Search for the cell housing the specified text and yield its (X, Y) center coordinate. 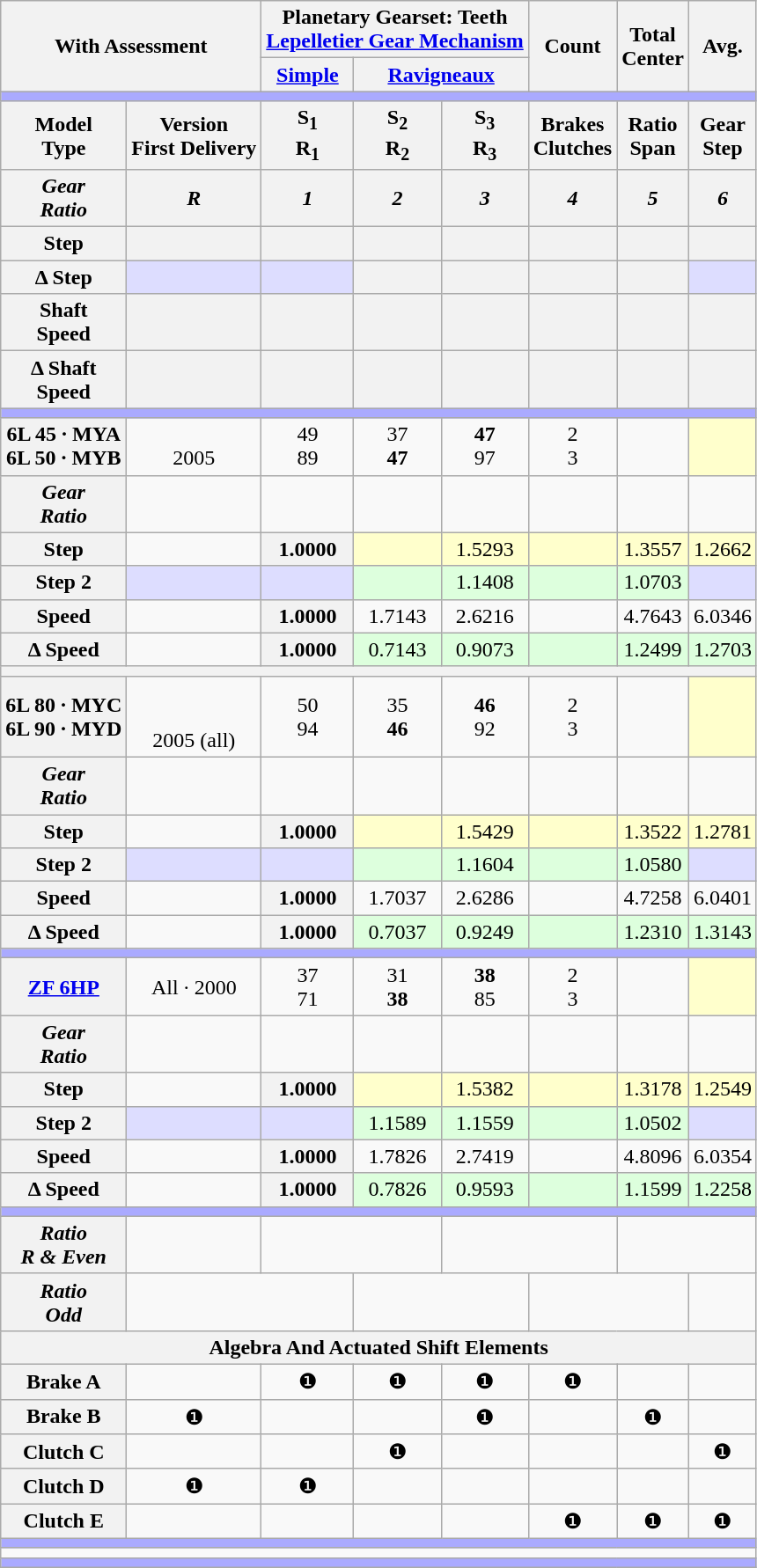
1.3178 (653, 1089)
6L 45 · MYA6L 50 · MYB (63, 447)
3885 (484, 987)
3138 (398, 987)
S2R2 (398, 136)
1.5429 (484, 832)
6 (722, 199)
1.2549 (722, 1089)
4.7643 (653, 616)
4.7258 (653, 898)
5094 (308, 716)
GearStep (722, 136)
2.7419 (484, 1156)
1.1589 (398, 1123)
1.2662 (722, 549)
4989 (308, 447)
0.9249 (484, 932)
Clutch D (63, 1486)
0.9593 (484, 1190)
6L 80 · MYC6L 90 · MYD (63, 716)
Planetary Gearset: TeethLepelletier Gear Mechanism (394, 30)
2.6216 (484, 616)
1.2781 (722, 832)
1.0502 (653, 1123)
0.7826 (398, 1190)
1 (308, 199)
1.7826 (398, 1156)
1.3143 (722, 932)
3 (484, 199)
3546 (398, 716)
2.6286 (484, 898)
Clutch E (63, 1521)
Brake A (63, 1381)
1.0580 (653, 865)
1.2310 (653, 932)
4 (572, 199)
0.9073 (484, 649)
4692 (484, 716)
Avg. (722, 46)
With Assessment (131, 46)
5 (653, 199)
1.7037 (398, 898)
1.2258 (722, 1190)
1.2703 (722, 649)
1.3557 (653, 549)
TotalCenter (653, 46)
Δ Step (63, 277)
BrakesClutches (572, 136)
ZF 6HP (63, 987)
S1R1 (308, 136)
RatioR & Even (63, 1244)
1.5382 (484, 1089)
0.7037 (398, 932)
2005 (all) (194, 716)
ModelType (63, 136)
Δ ShaftSpeed (63, 380)
S3R3 (484, 136)
1.7143 (398, 616)
RatioOdd (63, 1302)
ShaftSpeed (63, 322)
4.8096 (653, 1156)
R (194, 199)
6.0354 (722, 1156)
1.5293 (484, 549)
Brake B (63, 1417)
Clutch C (63, 1452)
VersionFirst Delivery (194, 136)
Algebra And Actuated Shift Elements (378, 1347)
3747 (398, 447)
All · 2000 (194, 987)
4797 (484, 447)
0.7143 (398, 649)
3771 (308, 987)
1.2499 (653, 649)
6.0401 (722, 898)
Count (572, 46)
6.0346 (722, 616)
Ravigneaux (441, 75)
1.1604 (484, 865)
2005 (194, 447)
2 (398, 199)
1.1559 (484, 1123)
Simple (308, 75)
1.0703 (653, 583)
1.1599 (653, 1190)
1.1408 (484, 583)
1.3522 (653, 832)
RatioSpan (653, 136)
